Extract the [X, Y] coordinate from the center of the cell holding the provided text.  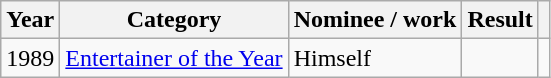
Category [174, 20]
Nominee / work [375, 20]
Year [30, 20]
Himself [375, 58]
Result [500, 20]
1989 [30, 58]
Entertainer of the Year [174, 58]
